Capture the cell that displays the provided text and extract its (x, y) central coordinate. 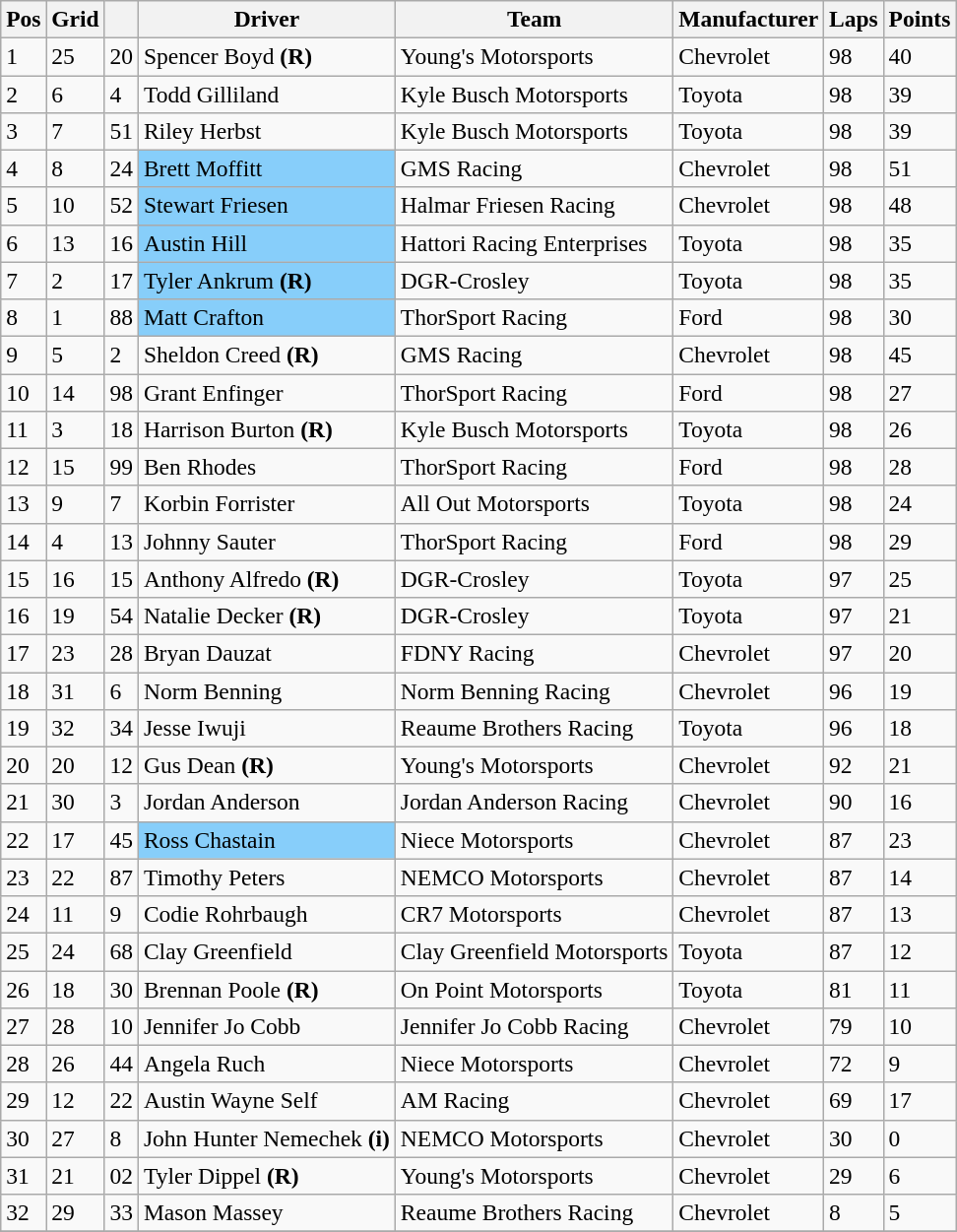
Johnny Sauter (266, 542)
Natalie Decker (R) (266, 616)
72 (855, 1064)
Tyler Dippel (R) (266, 1176)
All Out Motorsports (534, 504)
Hattori Racing Enterprises (534, 243)
Brett Moffitt (266, 168)
Jordan Anderson (266, 803)
79 (855, 1026)
Laps (855, 19)
90 (855, 803)
Points (920, 19)
88 (121, 317)
Spencer Boyd (R) (266, 56)
0 (920, 1138)
Norm Benning (266, 690)
Pos (24, 19)
Grid (75, 19)
Jordan Anderson Racing (534, 803)
Austin Hill (266, 243)
Korbin Forrister (266, 504)
FDNY Racing (534, 653)
Ben Rhodes (266, 467)
Clay Greenfield Motorsports (534, 951)
Brennan Poole (R) (266, 989)
Codie Rohrbaugh (266, 914)
Harrison Burton (R) (266, 429)
44 (121, 1064)
Austin Wayne Self (266, 1101)
68 (121, 951)
Mason Massey (266, 1212)
33 (121, 1212)
54 (121, 616)
AM Racing (534, 1101)
Grant Enfinger (266, 392)
Matt Crafton (266, 317)
02 (121, 1176)
Manufacturer (748, 19)
Timothy Peters (266, 877)
Jennifer Jo Cobb Racing (534, 1026)
Halmar Friesen Racing (534, 206)
John Hunter Nemechek (i) (266, 1138)
Tyler Ankrum (R) (266, 281)
Bryan Dauzat (266, 653)
Stewart Friesen (266, 206)
Jesse Iwuji (266, 728)
Angela Ruch (266, 1064)
Todd Gilliland (266, 94)
Sheldon Creed (R) (266, 355)
34 (121, 728)
Team (534, 19)
52 (121, 206)
On Point Motorsports (534, 989)
CR7 Motorsports (534, 914)
Jennifer Jo Cobb (266, 1026)
92 (855, 765)
Anthony Alfredo (R) (266, 579)
Gus Dean (R) (266, 765)
Norm Benning Racing (534, 690)
69 (855, 1101)
Riley Herbst (266, 131)
40 (920, 56)
81 (855, 989)
Clay Greenfield (266, 951)
Ross Chastain (266, 840)
48 (920, 206)
Driver (266, 19)
99 (121, 467)
